From the cell containing the given text, extract its center point as (X, Y) coordinate. 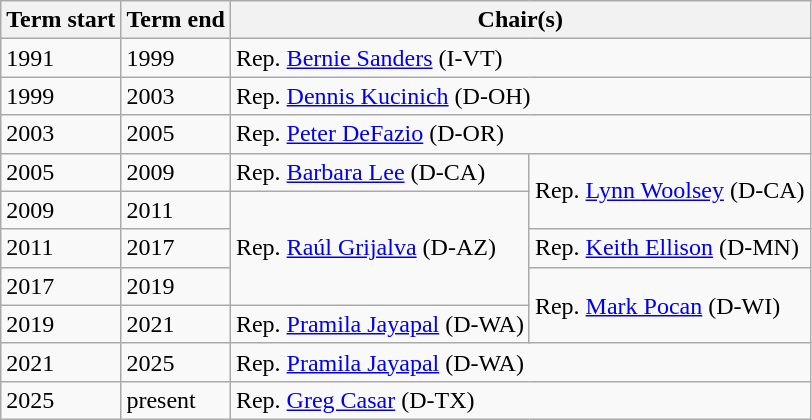
Rep. Lynn Woolsey (D-CA) (670, 191)
Term end (176, 20)
present (176, 400)
Rep. Keith Ellison (D-MN) (670, 248)
1991 (61, 58)
Rep. Greg Casar (D-TX) (520, 400)
Rep. Mark Pocan (D-WI) (670, 305)
Rep. Bernie Sanders (I-VT) (520, 58)
Rep. Raúl Grijalva (D-AZ) (380, 248)
Term start (61, 20)
Rep. Peter DeFazio (D-OR) (520, 134)
Rep. Barbara Lee (D-CA) (380, 172)
Rep. Dennis Kucinich (D-OH) (520, 96)
Chair(s) (520, 20)
